Locate the cell with the specified text and output its (x, y) center coordinate. 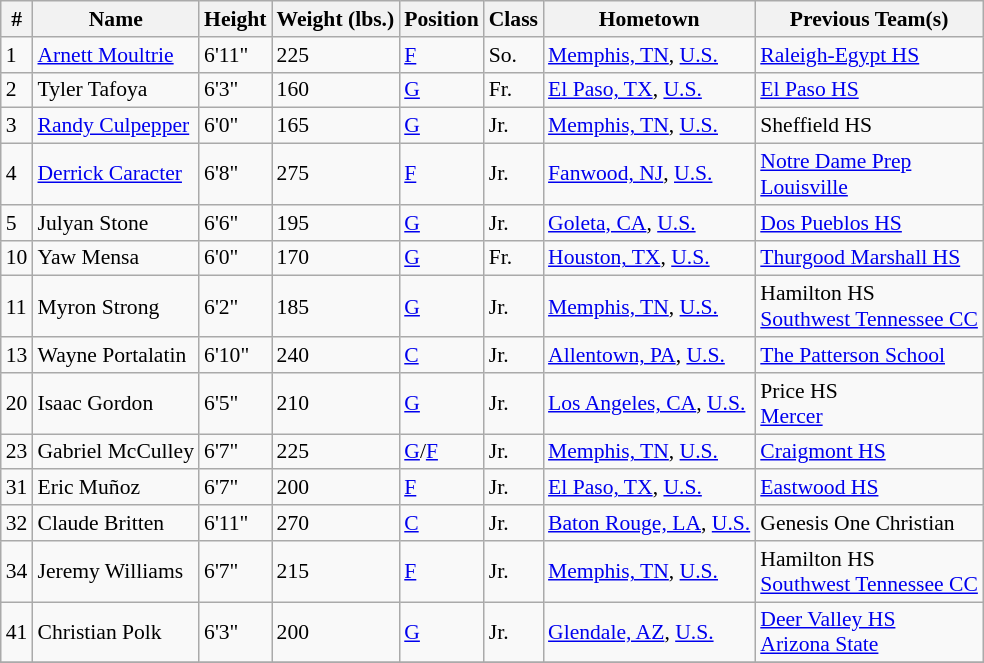
Goleta, CA, U.S. (649, 223)
Position (441, 19)
41 (17, 632)
170 (336, 258)
Eric Muñoz (116, 488)
Sheffield HS (869, 126)
10 (17, 258)
34 (17, 572)
Myron Strong (116, 306)
6'6" (235, 223)
Deer Valley HSArizona State (869, 632)
El Paso HS (869, 90)
4 (17, 174)
32 (17, 523)
6'2" (235, 306)
20 (17, 404)
165 (336, 126)
Jeremy Williams (116, 572)
Yaw Mensa (116, 258)
Previous Team(s) (869, 19)
185 (336, 306)
Claude Britten (116, 523)
31 (17, 488)
Wayne Portalatin (116, 355)
Derrick Caracter (116, 174)
160 (336, 90)
Price HSMercer (869, 404)
Arnett Moultrie (116, 55)
Genesis One Christian (869, 523)
2 (17, 90)
270 (336, 523)
6'8" (235, 174)
# (17, 19)
G/F (441, 452)
Isaac Gordon (116, 404)
Weight (lbs.) (336, 19)
Gabriel McCulley (116, 452)
Eastwood HS (869, 488)
Craigmont HS (869, 452)
11 (17, 306)
Los Angeles, CA, U.S. (649, 404)
Glendale, AZ, U.S. (649, 632)
Hometown (649, 19)
Julyan Stone (116, 223)
Randy Culpepper (116, 126)
23 (17, 452)
6'5" (235, 404)
Notre Dame PrepLouisville (869, 174)
Class (514, 19)
Thurgood Marshall HS (869, 258)
Houston, TX, U.S. (649, 258)
The Patterson School (869, 355)
195 (336, 223)
13 (17, 355)
240 (336, 355)
So. (514, 55)
5 (17, 223)
275 (336, 174)
Raleigh-Egypt HS (869, 55)
1 (17, 55)
Dos Pueblos HS (869, 223)
Allentown, PA, U.S. (649, 355)
Tyler Tafoya (116, 90)
Baton Rouge, LA, U.S. (649, 523)
Height (235, 19)
Fanwood, NJ, U.S. (649, 174)
215 (336, 572)
6'10" (235, 355)
210 (336, 404)
Name (116, 19)
Christian Polk (116, 632)
3 (17, 126)
